Determine the (X, Y) coordinate at the center of the cell enclosing the given text.  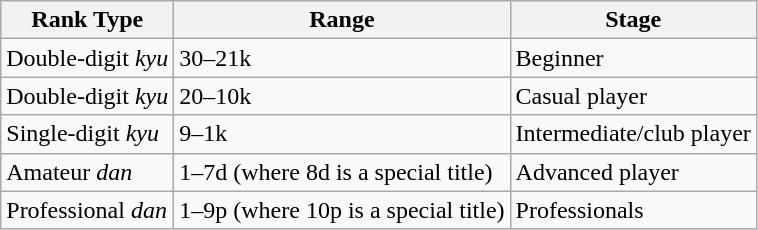
Casual player (633, 96)
Professionals (633, 210)
9–1k (342, 134)
Rank Type (88, 20)
Amateur dan (88, 172)
Stage (633, 20)
Professional dan (88, 210)
Beginner (633, 58)
30–21k (342, 58)
Intermediate/club player (633, 134)
Advanced player (633, 172)
1–7d (where 8d is a special title) (342, 172)
1–9p (where 10p is a special title) (342, 210)
Range (342, 20)
Single-digit kyu (88, 134)
20–10k (342, 96)
